Pinpoint the cell where the given text exists, returning its (x, y) midpoint coordinate. 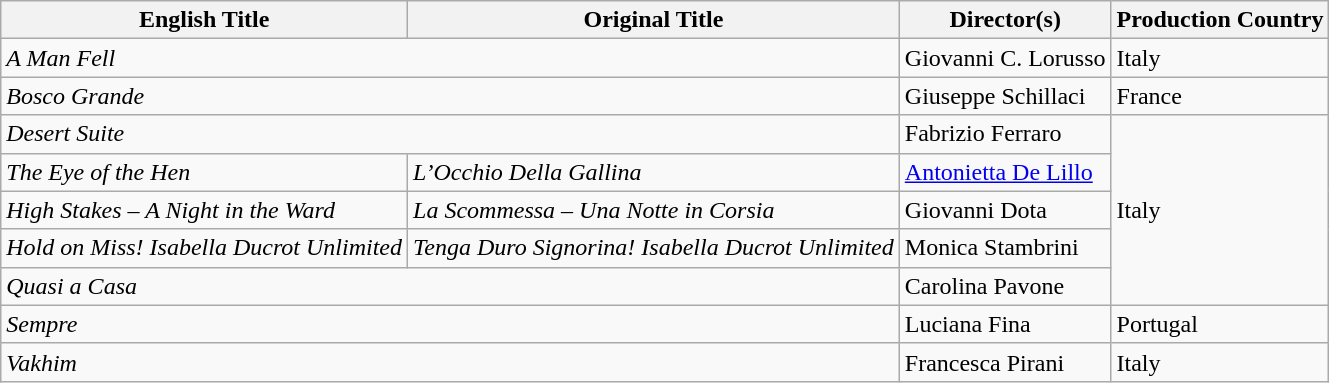
Giovanni C. Lorusso (1005, 58)
Bosco Grande (450, 96)
Vakhim (450, 362)
Antonietta De Lillo (1005, 172)
Sempre (450, 324)
Original Title (654, 20)
Monica Stambrini (1005, 248)
Francesca Pirani (1005, 362)
Giuseppe Schillaci (1005, 96)
English Title (204, 20)
High Stakes – A Night in the Ward (204, 210)
Hold on Miss! Isabella Ducrot Unlimited (204, 248)
The Eye of the Hen (204, 172)
Luciana Fina (1005, 324)
Tenga Duro Signorina! Isabella Ducrot Unlimited (654, 248)
Giovanni Dota (1005, 210)
Carolina Pavone (1005, 286)
La Scommessa – Una Notte in Corsia (654, 210)
A Man Fell (450, 58)
Fabrizio Ferraro (1005, 134)
Director(s) (1005, 20)
Desert Suite (450, 134)
Production Country (1220, 20)
Portugal (1220, 324)
L’Occhio Della Gallina (654, 172)
Quasi a Casa (450, 286)
France (1220, 96)
